Provide the (X, Y) coordinate of the cell's center where the given text is located.  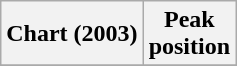
Peak position (189, 34)
Chart (2003) (72, 34)
